Pinpoint the cell where the given text exists, returning its (x, y) midpoint coordinate. 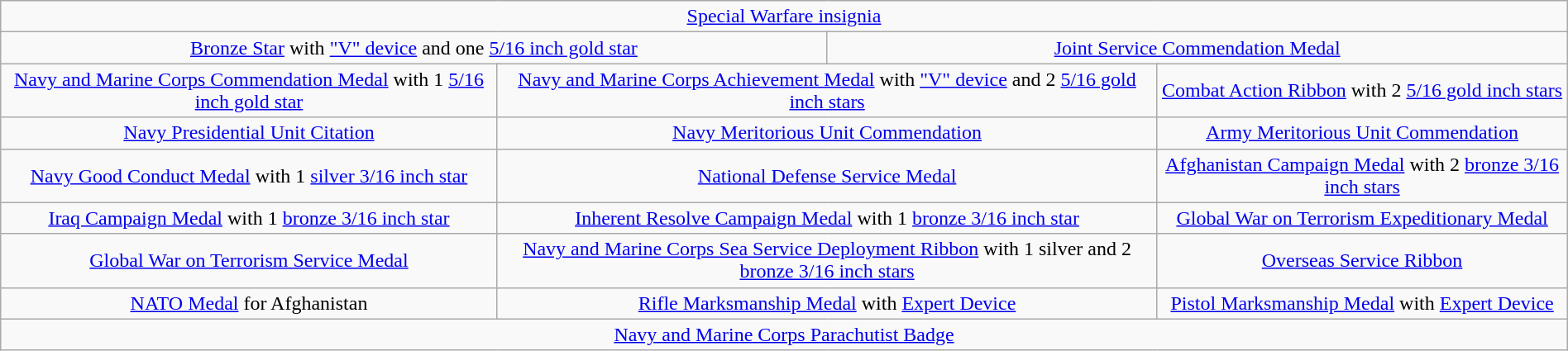
National Defense Service Medal (827, 175)
Navy Good Conduct Medal with 1 silver 3/16 inch star (249, 175)
Bronze Star with "V" device and one 5/16 inch gold star (414, 48)
Navy Meritorious Unit Commendation (827, 133)
Army Meritorious Unit Commendation (1362, 133)
Global War on Terrorism Expeditionary Medal (1362, 218)
Navy and Marine Corps Commendation Medal with 1 5/16 inch gold star (249, 91)
Navy and Marine Corps Sea Service Deployment Ribbon with 1 silver and 2 bronze 3/16 inch stars (827, 261)
Joint Service Commendation Medal (1198, 48)
Iraq Campaign Medal with 1 bronze 3/16 inch star (249, 218)
Afghanistan Campaign Medal with 2 bronze 3/16 inch stars (1362, 175)
Navy Presidential Unit Citation (249, 133)
NATO Medal for Afghanistan (249, 303)
Rifle Marksmanship Medal with Expert Device (827, 303)
Special Warfare insignia (784, 17)
Navy and Marine Corps Achievement Medal with "V" device and 2 5/16 gold inch stars (827, 91)
Overseas Service Ribbon (1362, 261)
Navy and Marine Corps Parachutist Badge (784, 334)
Pistol Marksmanship Medal with Expert Device (1362, 303)
Inherent Resolve Campaign Medal with 1 bronze 3/16 inch star (827, 218)
Global War on Terrorism Service Medal (249, 261)
Combat Action Ribbon with 2 5/16 gold inch stars (1362, 91)
